From the cell containing the given text, extract its center point as (X, Y) coordinate. 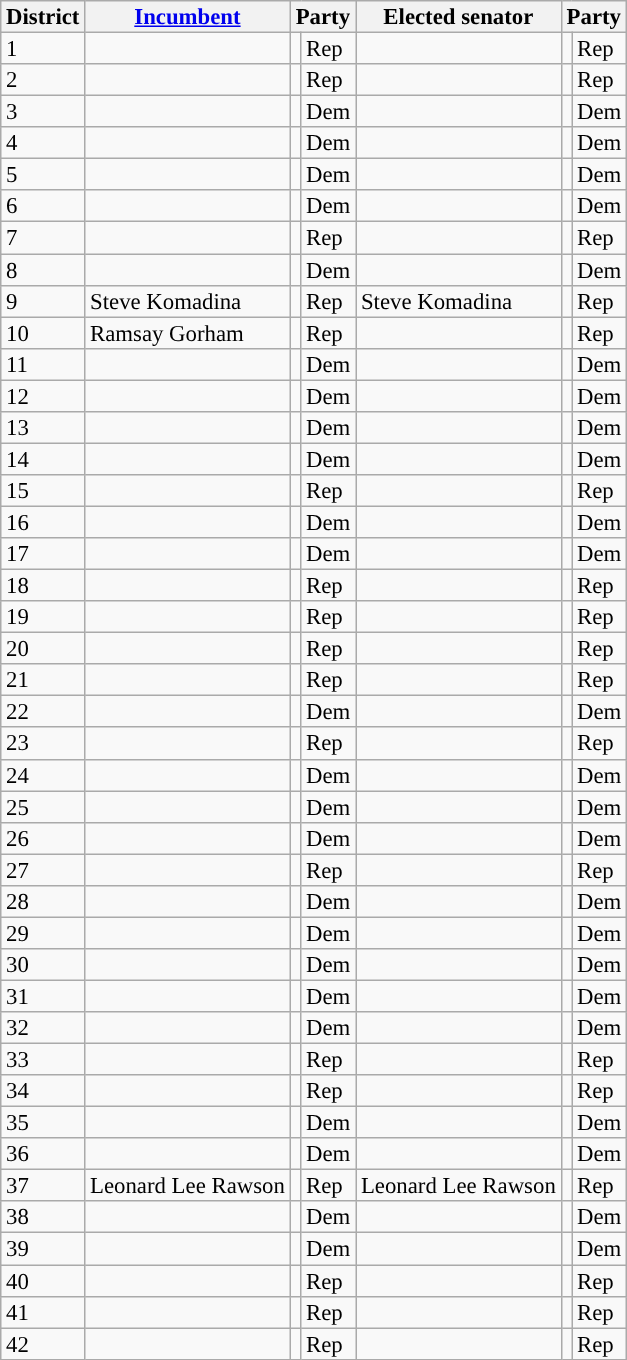
34 (43, 1091)
Incumbent (188, 17)
13 (43, 428)
11 (43, 364)
37 (43, 1186)
12 (43, 396)
33 (43, 1060)
35 (43, 1123)
25 (43, 807)
15 (43, 491)
32 (43, 1028)
6 (43, 206)
29 (43, 933)
7 (43, 238)
42 (43, 1344)
9 (43, 301)
14 (43, 459)
20 (43, 649)
40 (43, 1281)
19 (43, 617)
21 (43, 680)
16 (43, 522)
4 (43, 143)
39 (43, 1249)
27 (43, 870)
41 (43, 1312)
10 (43, 333)
31 (43, 996)
30 (43, 965)
2 (43, 80)
5 (43, 175)
1 (43, 49)
District (43, 17)
36 (43, 1154)
18 (43, 586)
38 (43, 1218)
23 (43, 744)
28 (43, 902)
24 (43, 775)
3 (43, 112)
Elected senator (458, 17)
8 (43, 270)
17 (43, 554)
26 (43, 838)
Ramsay Gorham (188, 333)
22 (43, 712)
